Identify which cell holds the provided text, then report its [X, Y] central coordinate. 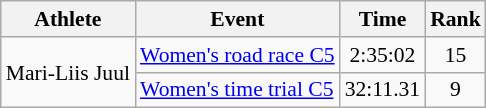
Women's road race C5 [238, 55]
Rank [456, 19]
Athlete [68, 19]
2:35:02 [382, 55]
15 [456, 55]
Event [238, 19]
32:11.31 [382, 90]
Time [382, 19]
Women's time trial C5 [238, 90]
Mari-Liis Juul [68, 72]
9 [456, 90]
